For the text-containing cell, return its midpoint in (X, Y) coordinate format. 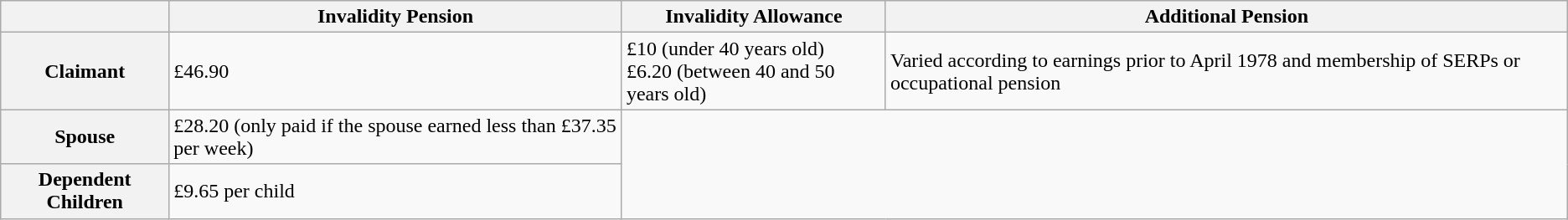
Claimant (85, 71)
Invalidity Allowance (754, 17)
Invalidity Pension (395, 17)
Additional Pension (1226, 17)
£46.90 (395, 71)
Varied according to earnings prior to April 1978 and membership of SERPs or occupational pension (1226, 71)
£10 (under 40 years old)£6.20 (between 40 and 50 years old) (754, 71)
£9.65 per child (395, 191)
£28.20 (only paid if the spouse earned less than £37.35 per week) (395, 137)
Dependent Children (85, 191)
Spouse (85, 137)
